From the cell containing the given text, extract its center point as [x, y] coordinate. 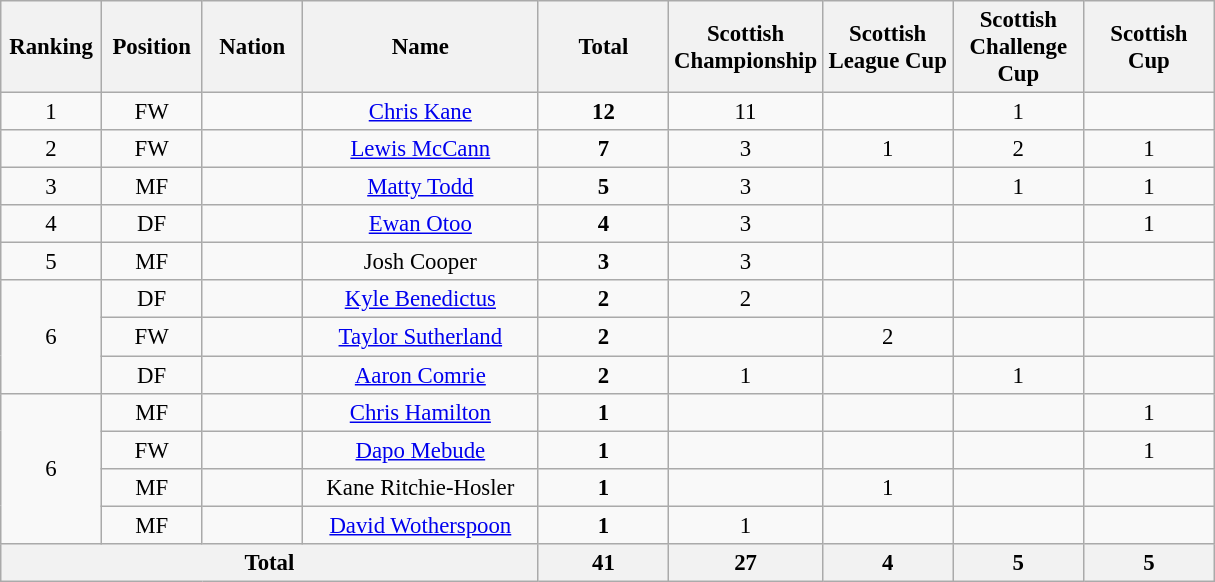
11 [746, 112]
Chris Kane [421, 112]
David Wotherspoon [421, 525]
Chris Hamilton [421, 412]
Ewan Otoo [421, 224]
Lewis McCann [421, 149]
Position [152, 47]
Name [421, 47]
Ranking [52, 47]
Taylor Sutherland [421, 337]
Josh Cooper [421, 262]
7 [604, 149]
41 [604, 563]
27 [746, 563]
Scottish League Cup [888, 47]
Scottish Challenge Cup [1018, 47]
Nation [252, 47]
Scottish Cup [1150, 47]
Aaron Comrie [421, 375]
12 [604, 112]
Kane Ritchie-Hosler [421, 487]
Dapo Mebude [421, 450]
Matty Todd [421, 187]
Kyle Benedictus [421, 299]
Scottish Championship [746, 47]
